Provide the (x, y) coordinate of the cell's center where the given text is located.  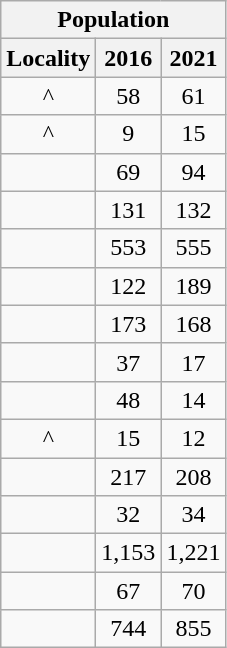
58 (128, 96)
69 (128, 172)
217 (128, 477)
173 (128, 324)
553 (128, 248)
555 (194, 248)
34 (194, 515)
37 (128, 362)
61 (194, 96)
1,221 (194, 553)
67 (128, 591)
2016 (128, 58)
132 (194, 210)
94 (194, 172)
12 (194, 438)
744 (128, 629)
14 (194, 400)
168 (194, 324)
189 (194, 286)
2021 (194, 58)
48 (128, 400)
Population (114, 20)
1,153 (128, 553)
131 (128, 210)
855 (194, 629)
9 (128, 134)
208 (194, 477)
70 (194, 591)
17 (194, 362)
32 (128, 515)
122 (128, 286)
Locality (48, 58)
